Locate the cell with the specified text and output its [X, Y] center coordinate. 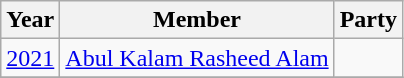
Year [30, 20]
Party [368, 20]
2021 [30, 58]
Member [197, 20]
Abul Kalam Rasheed Alam [197, 58]
